Output the (X, Y) coordinate of the center of the cell containing the given text.  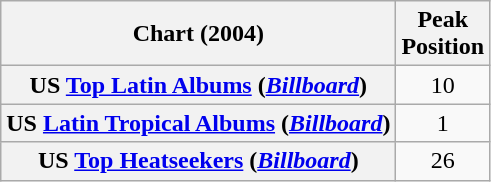
Peak Position (443, 34)
US Top Heatseekers (Billboard) (198, 161)
10 (443, 85)
US Latin Tropical Albums (Billboard) (198, 123)
US Top Latin Albums (Billboard) (198, 85)
Chart (2004) (198, 34)
1 (443, 123)
26 (443, 161)
